Extract the (X, Y) coordinate from the center of the cell holding the provided text.  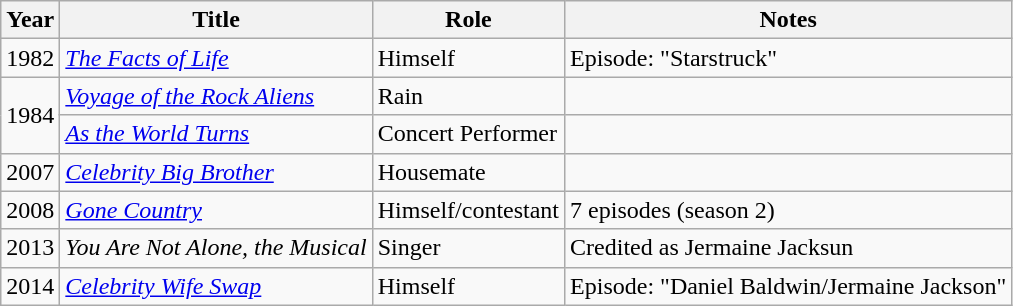
2008 (30, 210)
As the World Turns (216, 134)
Year (30, 20)
Episode: "Daniel Baldwin/Jermaine Jackson" (788, 286)
Gone Country (216, 210)
2014 (30, 286)
Concert Performer (468, 134)
1984 (30, 115)
Housemate (468, 172)
Rain (468, 96)
Title (216, 20)
Celebrity Wife Swap (216, 286)
2007 (30, 172)
You Are Not Alone, the Musical (216, 248)
Voyage of the Rock Aliens (216, 96)
Celebrity Big Brother (216, 172)
1982 (30, 58)
Himself/contestant (468, 210)
The Facts of Life (216, 58)
Role (468, 20)
2013 (30, 248)
Singer (468, 248)
Credited as Jermaine Jacksun (788, 248)
7 episodes (season 2) (788, 210)
Episode: "Starstruck" (788, 58)
Notes (788, 20)
